From the cell containing the given text, extract its center point as (X, Y) coordinate. 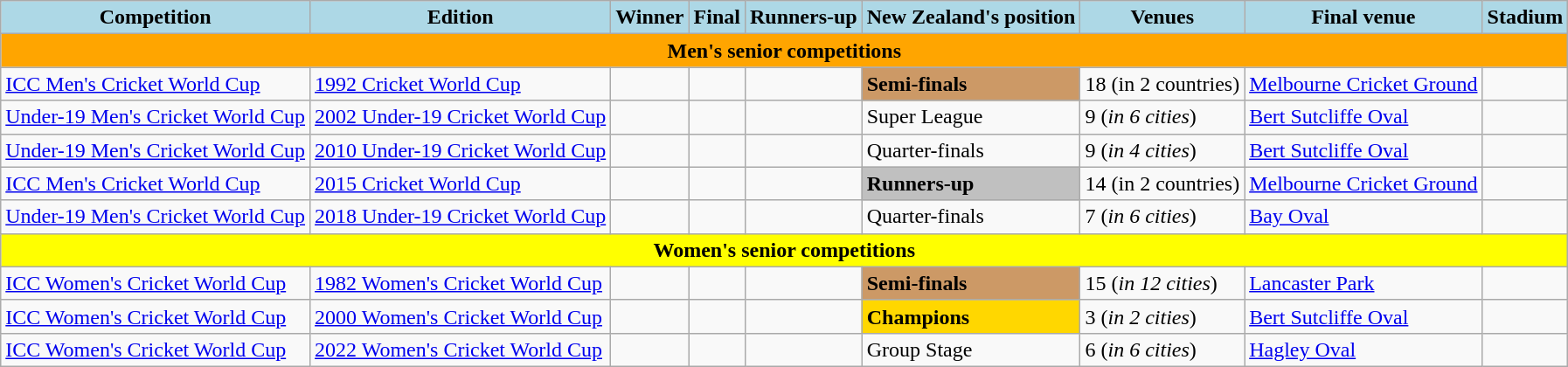
2002 Under-19 Cricket World Cup (461, 117)
Bay Oval (1363, 217)
Champions (971, 316)
14 (in 2 countries) (1162, 183)
New Zealand's position (971, 17)
15 (in 12 cities) (1162, 283)
1982 Women's Cricket World Cup (461, 283)
Hagley Oval (1363, 350)
3 (in 2 cities) (1162, 316)
Winner (650, 17)
Venues (1162, 17)
2010 Under-19 Cricket World Cup (461, 150)
7 (in 6 cities) (1162, 217)
6 (in 6 cities) (1162, 350)
9 (in 4 cities) (1162, 150)
Group Stage (971, 350)
2018 Under-19 Cricket World Cup (461, 217)
Final (717, 17)
Lancaster Park (1363, 283)
1992 Cricket World Cup (461, 84)
2022 Women's Cricket World Cup (461, 350)
18 (in 2 countries) (1162, 84)
Super League (971, 117)
2015 Cricket World Cup (461, 183)
9 (in 6 cities) (1162, 117)
Edition (461, 17)
Final venue (1363, 17)
2000 Women's Cricket World Cup (461, 316)
Men's senior competitions (785, 51)
Stadium (1525, 17)
Competition (156, 17)
Women's senior competitions (785, 250)
